Determine the (X, Y) coordinate at the center of the cell enclosing the given text.  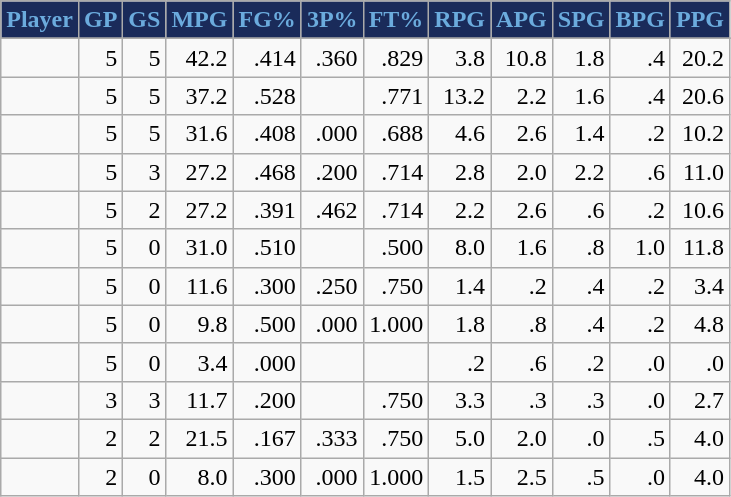
PPG (700, 20)
9.8 (200, 324)
2.8 (460, 172)
42.2 (200, 58)
Player (40, 20)
10.2 (700, 134)
.468 (267, 172)
2.7 (700, 400)
2.5 (522, 477)
31.6 (200, 134)
21.5 (200, 438)
.462 (332, 210)
13.2 (460, 96)
.829 (396, 58)
GP (100, 20)
11.7 (200, 400)
.510 (267, 248)
20.6 (700, 96)
RPG (460, 20)
MPG (200, 20)
4.8 (700, 324)
10.6 (700, 210)
1.5 (460, 477)
3.8 (460, 58)
.250 (332, 286)
11.6 (200, 286)
FT% (396, 20)
.360 (332, 58)
31.0 (200, 248)
.771 (396, 96)
3P% (332, 20)
.528 (267, 96)
.391 (267, 210)
FG% (267, 20)
11.0 (700, 172)
20.2 (700, 58)
1.0 (640, 248)
.333 (332, 438)
BPG (640, 20)
GS (144, 20)
5.0 (460, 438)
.688 (396, 134)
.167 (267, 438)
.408 (267, 134)
4.6 (460, 134)
APG (522, 20)
3.3 (460, 400)
11.8 (700, 248)
.414 (267, 58)
10.8 (522, 58)
37.2 (200, 96)
SPG (581, 20)
